Capture the cell that displays the provided text and extract its (x, y) central coordinate. 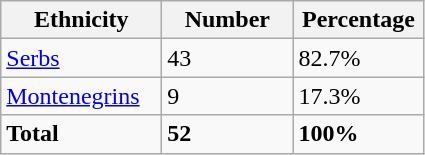
Percentage (358, 20)
82.7% (358, 58)
52 (228, 134)
100% (358, 134)
Montenegrins (82, 96)
43 (228, 58)
17.3% (358, 96)
Total (82, 134)
9 (228, 96)
Number (228, 20)
Serbs (82, 58)
Ethnicity (82, 20)
